Detect which cell encompasses the target text, then output its (X, Y) center coordinate. 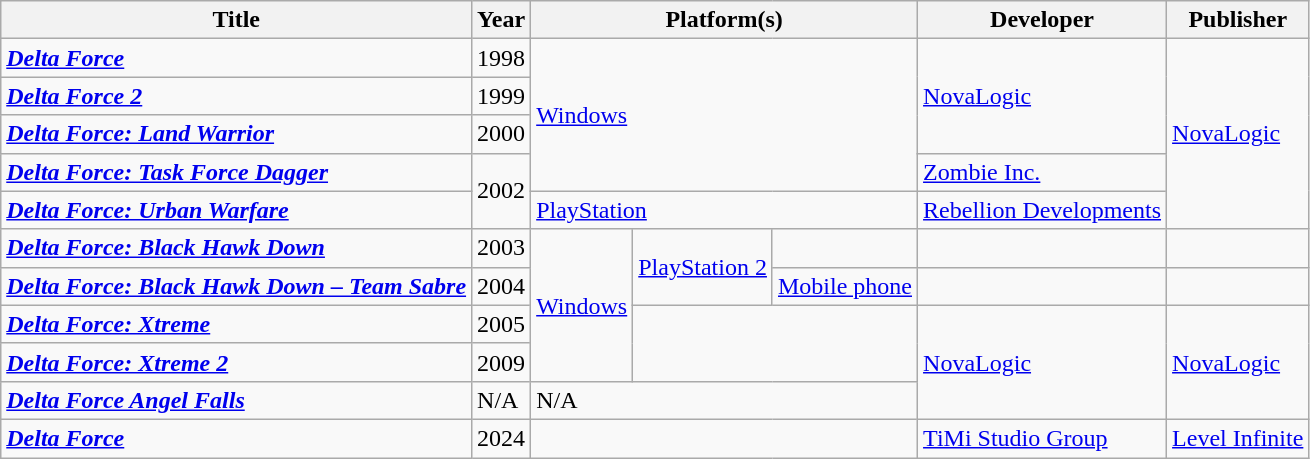
Delta Force: Task Force Dagger (236, 172)
Delta Force: Land Warrior (236, 134)
PlayStation (724, 210)
Delta Force Angel Falls (236, 400)
Platform(s) (724, 20)
Mobile phone (844, 286)
1998 (502, 58)
Rebellion Developments (1042, 210)
2005 (502, 324)
Delta Force: Urban Warfare (236, 210)
Zombie Inc. (1042, 172)
1999 (502, 96)
Delta Force: Xtreme (236, 324)
TiMi Studio Group (1042, 438)
Level Infinite (1238, 438)
2002 (502, 191)
Title (236, 20)
Delta Force: Black Hawk Down (236, 248)
Delta Force 2 (236, 96)
Developer (1042, 20)
2003 (502, 248)
Publisher (1238, 20)
Year (502, 20)
2004 (502, 286)
PlayStation 2 (703, 267)
Delta Force: Black Hawk Down – Team Sabre (236, 286)
2000 (502, 134)
2009 (502, 362)
2024 (502, 438)
Delta Force: Xtreme 2 (236, 362)
